Locate the cell with the specified text and output its [x, y] center coordinate. 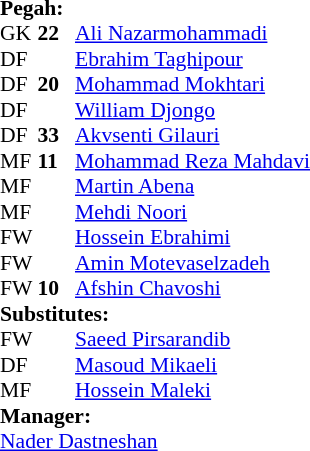
Mehdi Noori [192, 212]
20 [57, 85]
Ebrahim Taghipour [192, 59]
Saeed Pirsarandib [192, 339]
Mohammad Mokhtari [192, 85]
11 [57, 161]
Manager: [155, 416]
Afshin Chavoshi [192, 289]
Masoud Mikaeli [192, 365]
Martin Abena [192, 187]
Hossein Ebrahimi [192, 237]
William Djongo [192, 110]
Mohammad Reza Mahdavi [192, 161]
Substitutes: [155, 314]
33 [57, 135]
Ali Nazarmohammadi [192, 33]
Hossein Maleki [192, 391]
Akvsenti Gilauri [192, 135]
GK [19, 33]
10 [57, 289]
Amin Motevaselzadeh [192, 263]
22 [57, 33]
